Return [x, y] of the center of cell containing provided text 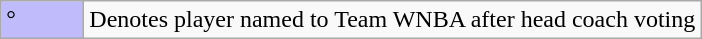
° [42, 20]
Denotes player named to Team WNBA after head coach voting [392, 20]
